Search for the cell housing the specified text and yield its [X, Y] center coordinate. 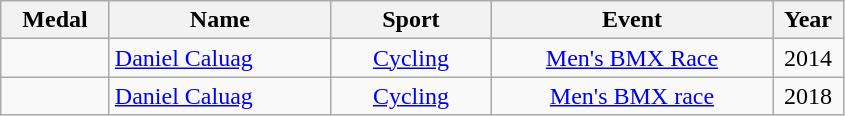
2014 [808, 58]
Name [220, 20]
Medal [56, 20]
2018 [808, 96]
Event [632, 20]
Sport [410, 20]
Men's BMX Race [632, 58]
Year [808, 20]
Men's BMX race [632, 96]
